Provide the [x, y] coordinate of the cell's center where the given text is located.  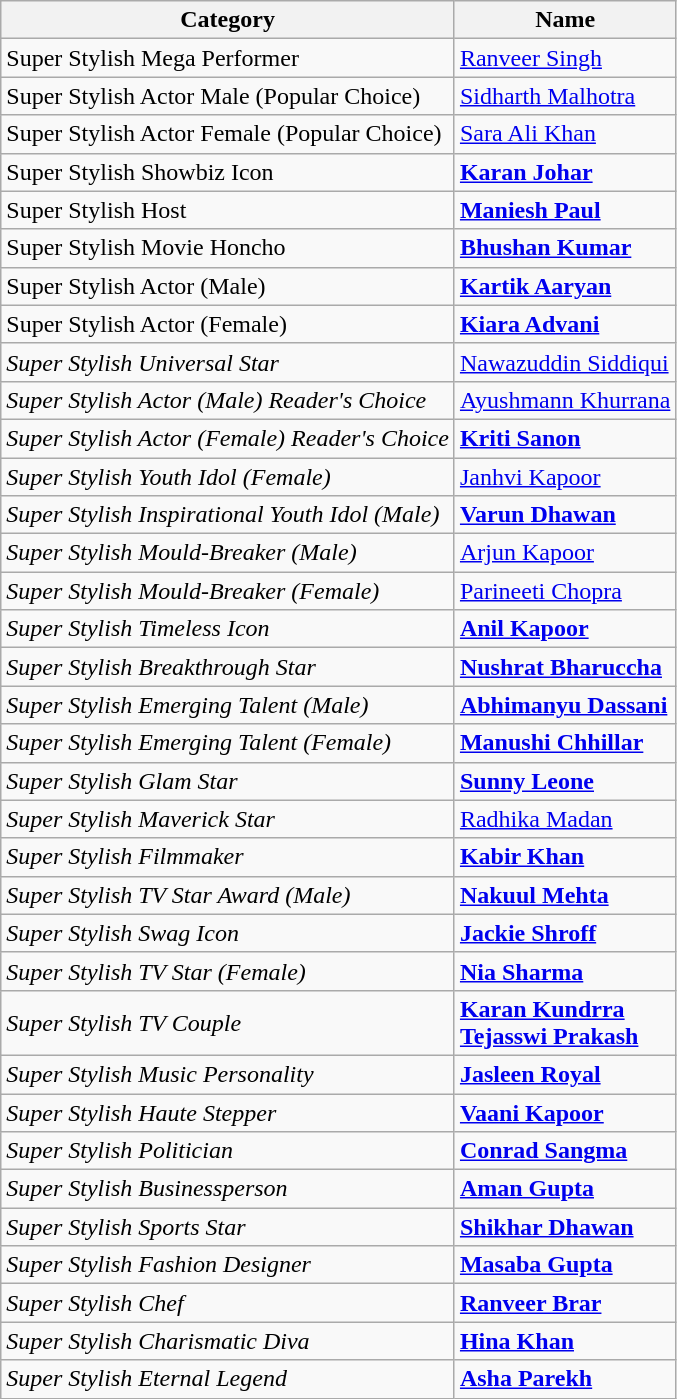
Super Stylish Mega Performer [228, 58]
Parineeti Chopra [564, 591]
Super Stylish Fashion Designer [228, 1265]
Jackie Shroff [564, 933]
Anil Kapoor [564, 629]
Super Stylish Maverick Star [228, 819]
Super Stylish Mould-Breaker (Male) [228, 553]
Super Stylish Glam Star [228, 781]
Sidharth Malhotra [564, 96]
Super Stylish Swag Icon [228, 933]
Super Stylish Movie Honcho [228, 248]
Conrad Sangma [564, 1151]
Super Stylish Filmmaker [228, 857]
Aman Gupta [564, 1189]
Super Stylish Sports Star [228, 1227]
Vaani Kapoor [564, 1113]
Varun Dhawan [564, 515]
Super Stylish Politician [228, 1151]
Super Stylish Host [228, 210]
Super Stylish TV Star (Female) [228, 971]
Super Stylish Actor (Male) [228, 286]
Super Stylish Actor Female (Popular Choice) [228, 134]
Bhushan Kumar [564, 248]
Super Stylish Mould-Breaker (Female) [228, 591]
Shikhar Dhawan [564, 1227]
Masaba Gupta [564, 1265]
Super Stylish Actor (Male) Reader's Choice [228, 400]
Ayushmann Khurrana [564, 400]
Super Stylish Inspirational Youth Idol (Male) [228, 515]
Super Stylish Emerging Talent (Male) [228, 705]
Maniesh Paul [564, 210]
Super Stylish TV Couple [228, 1022]
Super Stylish Actor (Female) Reader's Choice [228, 438]
Kabir Khan [564, 857]
Karan Johar [564, 172]
Kartik Aaryan [564, 286]
Asha Parekh [564, 1379]
Super Stylish Youth Idol (Female) [228, 477]
Ranveer Brar [564, 1303]
Nawazuddin Siddiqui [564, 362]
Super Stylish TV Star Award (Male) [228, 895]
Abhimanyu Dassani [564, 705]
Super Stylish Chef [228, 1303]
Super Stylish Actor (Female) [228, 324]
Category [228, 20]
Nakuul Mehta [564, 895]
Sunny Leone [564, 781]
Super Stylish Emerging Talent (Female) [228, 743]
Sara Ali Khan [564, 134]
Ranveer Singh [564, 58]
Manushi Chhillar [564, 743]
Super Stylish Charismatic Diva [228, 1341]
Radhika Madan [564, 819]
Nushrat Bharuccha [564, 667]
Super Stylish Showbiz Icon [228, 172]
Super Stylish Music Personality [228, 1074]
Karan KundrraTejasswi Prakash [564, 1022]
Super Stylish Businessperson [228, 1189]
Super Stylish Timeless Icon [228, 629]
Super Stylish Actor Male (Popular Choice) [228, 96]
Arjun Kapoor [564, 553]
Nia Sharma [564, 971]
Jasleen Royal [564, 1074]
Super Stylish Universal Star [228, 362]
Kiara Advani [564, 324]
Janhvi Kapoor [564, 477]
Super Stylish Breakthrough Star [228, 667]
Hina Khan [564, 1341]
Super Stylish Eternal Legend [228, 1379]
Name [564, 20]
Super Stylish Haute Stepper [228, 1113]
Kriti Sanon [564, 438]
